Locate the cell with the specified text and output its [x, y] center coordinate. 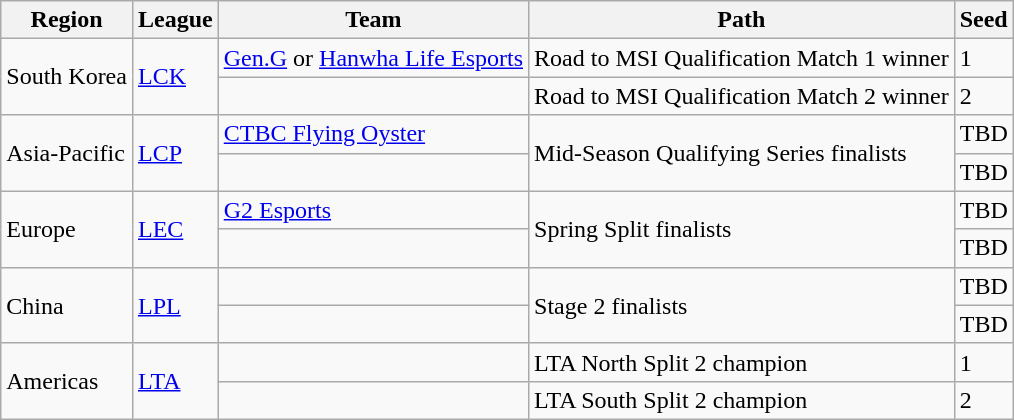
League [175, 20]
Americas [67, 381]
Mid-Season Qualifying Series finalists [742, 153]
LCK [175, 77]
Seed [984, 20]
G2 Esports [373, 210]
LCP [175, 153]
LTA [175, 381]
China [67, 305]
South Korea [67, 77]
Road to MSI Qualification Match 1 winner [742, 58]
Stage 2 finalists [742, 305]
Road to MSI Qualification Match 2 winner [742, 96]
LTA South Split 2 champion [742, 400]
LEC [175, 229]
Gen.G or Hanwha Life Esports [373, 58]
LTA North Split 2 champion [742, 362]
Region [67, 20]
Path [742, 20]
Team [373, 20]
Asia-Pacific [67, 153]
Europe [67, 229]
LPL [175, 305]
Spring Split finalists [742, 229]
CTBC Flying Oyster [373, 134]
